Detect which cell encompasses the target text, then output its [X, Y] center coordinate. 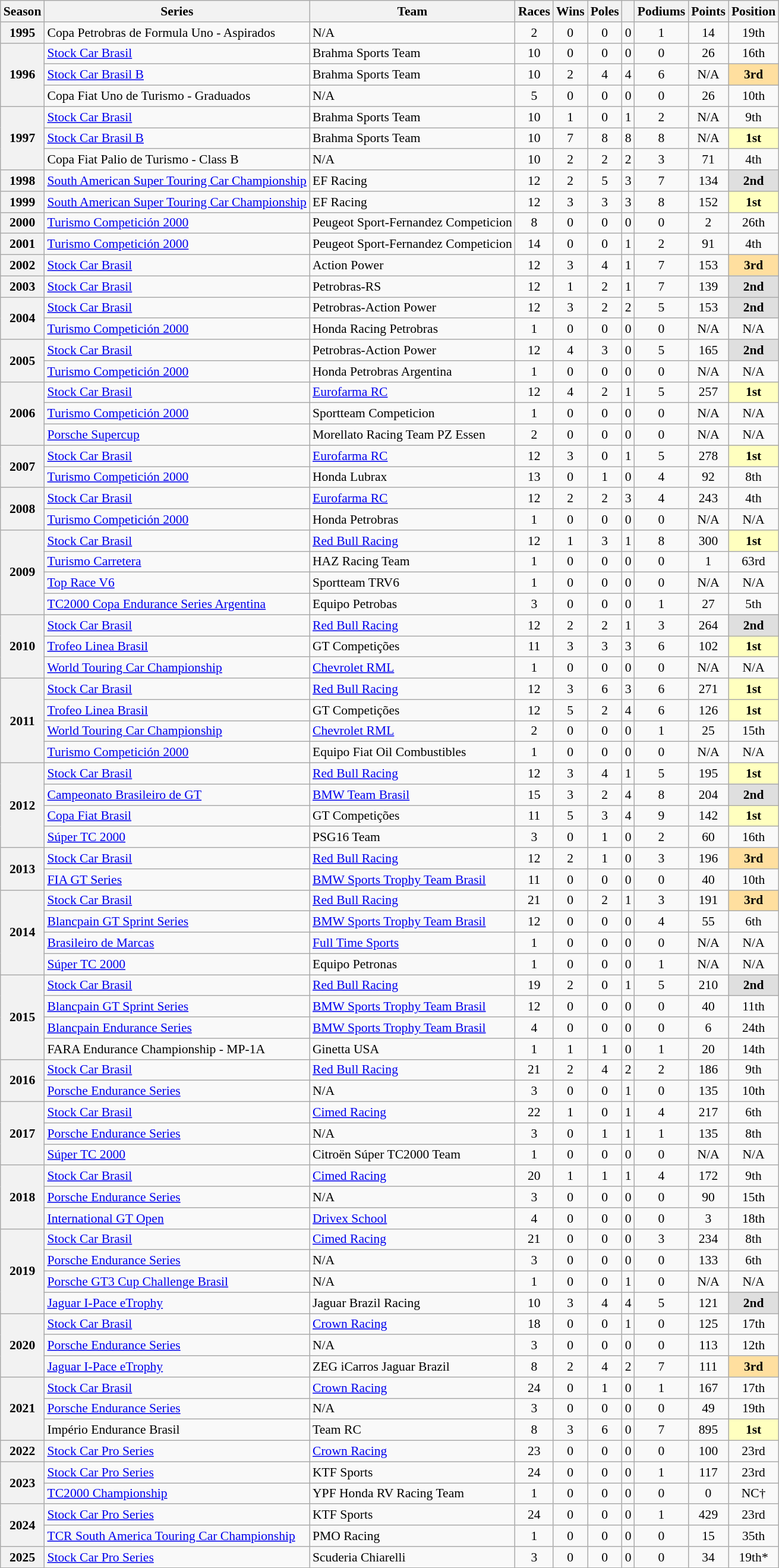
Points [708, 11]
2000 [23, 223]
895 [708, 1430]
126 [708, 710]
429 [708, 1515]
165 [708, 350]
Equipo Fiat Oil Combustibles [412, 752]
Porsche Supercup [177, 435]
2001 [23, 244]
2023 [23, 1482]
PMO Racing [412, 1536]
22 [534, 1113]
14th [753, 1049]
Petrobras-RS [412, 286]
Blancpain Endurance Series [177, 1028]
Ginetta USA [412, 1049]
2011 [23, 720]
133 [708, 1261]
2017 [23, 1134]
142 [708, 816]
2018 [23, 1197]
Position [753, 11]
Sportteam Competicion [412, 414]
TC2000 Copa Endurance Series Argentina [177, 604]
2024 [23, 1525]
2022 [23, 1451]
25 [708, 731]
2002 [23, 266]
2021 [23, 1409]
63rd [753, 562]
264 [708, 625]
152 [708, 202]
Honda Petrobras [412, 519]
18 [534, 1324]
1998 [23, 181]
19 [534, 985]
ZEG iCarros Jaguar Brazil [412, 1367]
Império Endurance Brasil [177, 1430]
Brasileiro de Marcas [177, 943]
Campeonato Brasileiro de GT [177, 795]
Honda Racing Petrobras [412, 329]
Poles [605, 11]
Races [534, 11]
1997 [23, 138]
35th [753, 1536]
NC† [753, 1494]
195 [708, 774]
Copa Fiat Uno de Turismo - Graduados [177, 96]
19th* [753, 1557]
91 [708, 244]
2025 [23, 1557]
111 [708, 1367]
1996 [23, 75]
Team RC [412, 1430]
2020 [23, 1346]
26th [753, 223]
Season [23, 11]
134 [708, 181]
BMW Team Brasil [412, 795]
9 [662, 816]
Action Power [412, 266]
Copa Petrobras de Formula Uno - Aspirados [177, 33]
FIA GT Series [177, 880]
100 [708, 1451]
Copa Fiat Palio de Turismo - Class B [177, 160]
243 [708, 499]
196 [708, 858]
34 [708, 1557]
Full Time Sports [412, 943]
5th [753, 604]
271 [708, 689]
117 [708, 1472]
2009 [23, 572]
2006 [23, 414]
210 [708, 985]
YPF Honda RV Racing Team [412, 1494]
11th [753, 1007]
Drivex School [412, 1218]
Equipo Petrobas [412, 604]
125 [708, 1324]
2019 [23, 1271]
Series [177, 11]
24th [753, 1028]
Sportteam TRV6 [412, 583]
217 [708, 1113]
1995 [23, 33]
113 [708, 1346]
Turismo Carretera [177, 562]
300 [708, 541]
TC2000 Championship [177, 1494]
102 [708, 647]
234 [708, 1239]
18th [753, 1218]
2008 [23, 509]
186 [708, 1070]
2010 [23, 647]
PSG16 Team [412, 837]
23 [534, 1451]
Jaguar Brazil Racing [412, 1303]
2003 [23, 286]
2016 [23, 1081]
172 [708, 1176]
TCR South America Touring Car Championship [177, 1536]
60 [708, 837]
Equipo Petronas [412, 964]
121 [708, 1303]
Honda Petrobras Argentina [412, 371]
FARA Endurance Championship - MP-1A [177, 1049]
International GT Open [177, 1218]
2015 [23, 1017]
2014 [23, 932]
Honda Lubrax [412, 477]
Scuderia Chiarelli [412, 1557]
278 [708, 456]
191 [708, 901]
2005 [23, 360]
HAZ Racing Team [412, 562]
Morellato Racing Team PZ Essen [412, 435]
Top Race V6 [177, 583]
92 [708, 477]
Porsche GT3 Cup Challenge Brasil [177, 1282]
12th [753, 1346]
Citroën Súper TC2000 Team [412, 1155]
Wins [570, 11]
2007 [23, 466]
27 [708, 604]
1999 [23, 202]
71 [708, 160]
139 [708, 286]
49 [708, 1409]
90 [708, 1197]
Team [412, 11]
257 [708, 392]
204 [708, 795]
Podiums [662, 11]
Copa Fiat Brasil [177, 816]
2013 [23, 869]
2004 [23, 319]
55 [708, 922]
2012 [23, 805]
167 [708, 1388]
13 [534, 477]
